For the text-containing cell, return its midpoint in [x, y] coordinate format. 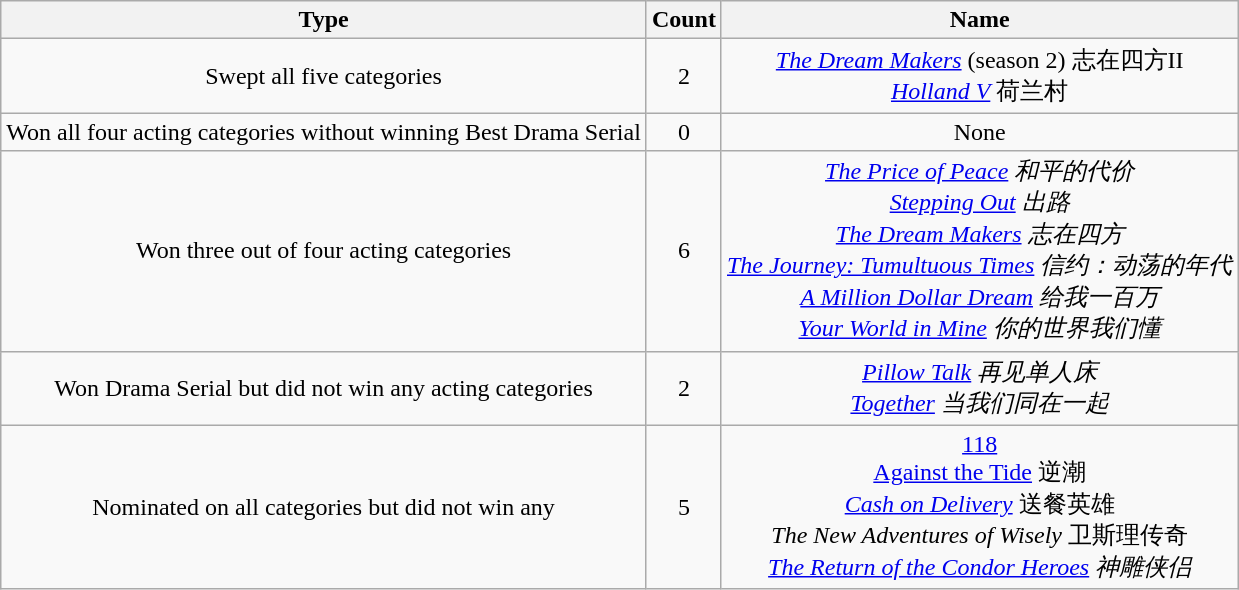
0 [684, 132]
Won Drama Serial but did not win any acting categories [324, 388]
5 [684, 507]
Name [979, 20]
118Against the Tide 逆潮Cash on Delivery 送餐英雄The New Adventures of Wisely 卫斯理传奇The Return of the Condor Heroes 神雕侠侣 [979, 507]
Pillow Talk 再见单人床Together 当我们同在一起 [979, 388]
None [979, 132]
Type [324, 20]
Won three out of four acting categories [324, 251]
The Dream Makers (season 2) 志在四方IIHolland V 荷兰村 [979, 76]
Swept all five categories [324, 76]
Won all four acting categories without winning Best Drama Serial [324, 132]
Nominated on all categories but did not win any [324, 507]
6 [684, 251]
Count [684, 20]
